Return the (x, y) coordinate for the center point of the cell that contains the specified text.  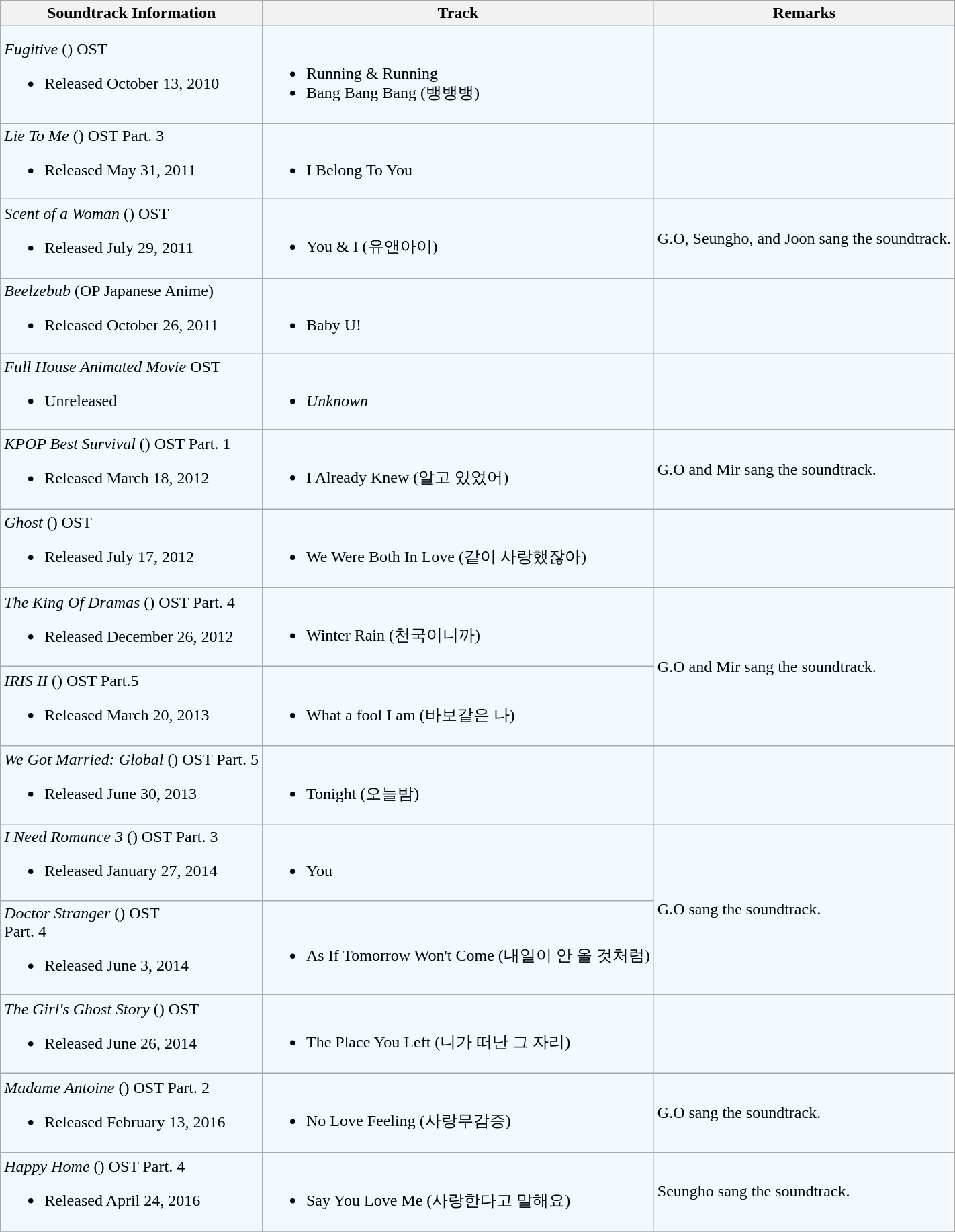
Doctor Stranger () OST Part. 4Released June 3, 2014 (132, 947)
Ghost () OSTReleased July 17, 2012 (132, 549)
Full House Animated Movie OSTUnreleased (132, 392)
Madame Antoine () OST Part. 2Released February 13, 2016 (132, 1113)
I Already Knew (알고 있었어) (458, 469)
No Love Feeling (사랑무감증) (458, 1113)
We Got Married: Global () OST Part. 5Released June 30, 2013 (132, 785)
The Place You Left (니가 떠난 그 자리) (458, 1034)
Say You Love Me (사랑한다고 말해요) (458, 1192)
I Need Romance 3 () OST Part. 3Released January 27, 2014 (132, 862)
Remarks (804, 13)
As If Tomorrow Won't Come (내일이 안 올 것처럼) (458, 947)
G.O, Seungho, and Joon sang the soundtrack. (804, 238)
KPOP Best Survival () OST Part. 1Released March 18, 2012 (132, 469)
Running & RunningBang Bang Bang (뱅뱅뱅) (458, 75)
Happy Home () OST Part. 4Released April 24, 2016 (132, 1192)
Tonight (오늘밤) (458, 785)
Beelzebub (OP Japanese Anime)Released October 26, 2011 (132, 316)
IRIS II () OST Part.5Released March 20, 2013 (132, 706)
You & I (유앤아이) (458, 238)
Baby U! (458, 316)
We Were Both In Love (같이 사랑했잖아) (458, 549)
The King Of Dramas () OST Part. 4Released December 26, 2012 (132, 627)
You (458, 862)
Scent of a Woman () OSTReleased July 29, 2011 (132, 238)
Unknown (458, 392)
I Belong To You (458, 161)
Soundtrack Information (132, 13)
Track (458, 13)
The Girl's Ghost Story () OSTReleased June 26, 2014 (132, 1034)
Fugitive () OSTReleased October 13, 2010 (132, 75)
Seungho sang the soundtrack. (804, 1192)
Winter Rain (천국이니까) (458, 627)
What a fool I am (바보같은 나) (458, 706)
Lie To Me () OST Part. 3Released May 31, 2011 (132, 161)
